From the cell containing the given text, extract its center point as (x, y) coordinate. 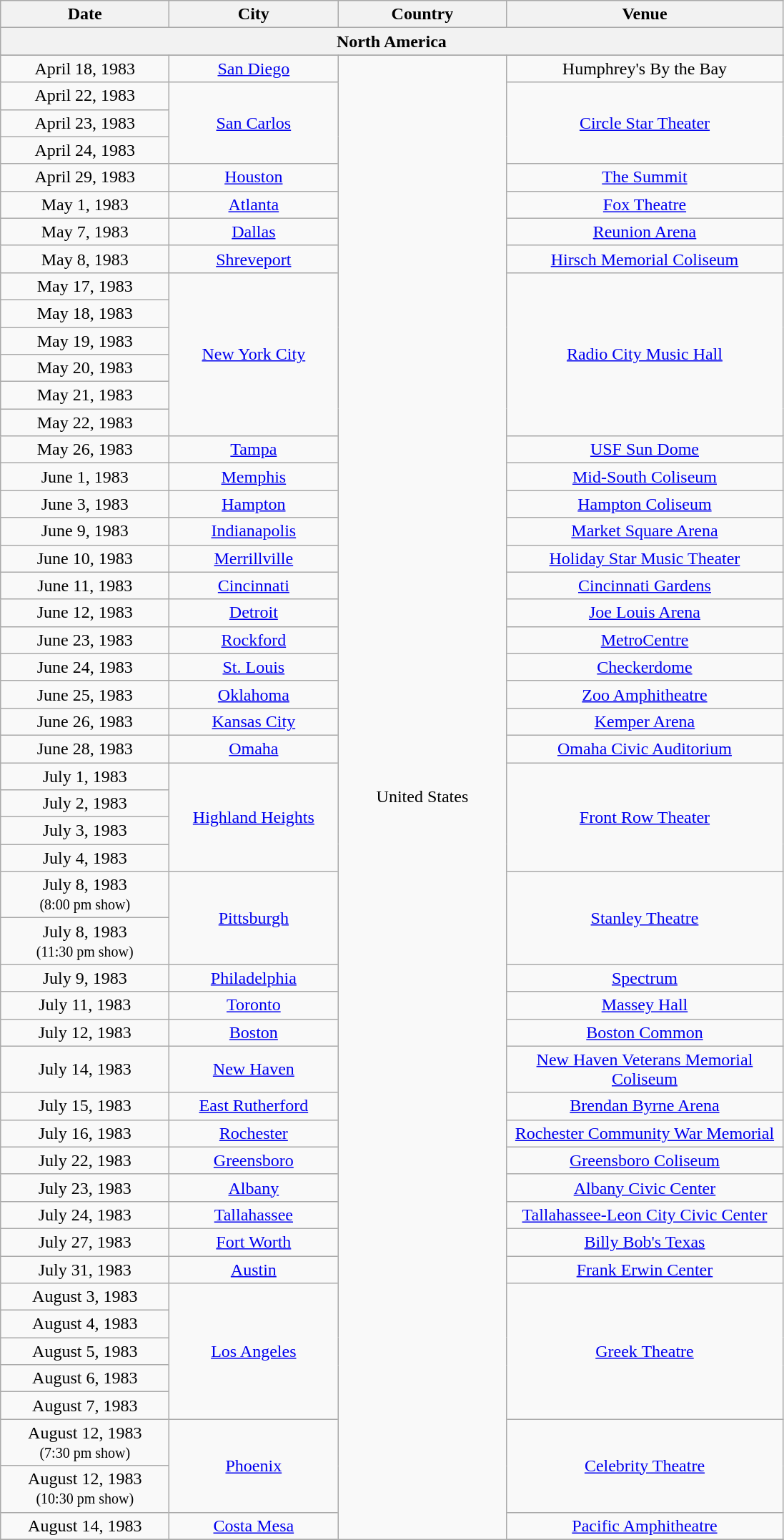
Greensboro Coliseum (645, 1160)
USF Sun Dome (645, 450)
East Rutherford (254, 1106)
July 4, 1983 (85, 858)
Hampton (254, 504)
July 9, 1983 (85, 978)
Billy Bob's Texas (645, 1242)
Greensboro (254, 1160)
Shreveport (254, 259)
June 11, 1983 (85, 586)
Cincinnati (254, 586)
August 5, 1983 (85, 1351)
Tallahassee-Leon City Civic Center (645, 1215)
August 6, 1983 (85, 1378)
Boston Common (645, 1032)
Reunion Arena (645, 232)
August 12, 1983(10:30 pm show) (85, 1489)
May 8, 1983 (85, 259)
Rochester (254, 1133)
New Haven (254, 1070)
Date (85, 14)
Albany Civic Center (645, 1188)
Pittsburgh (254, 918)
May 22, 1983 (85, 423)
Kansas City (254, 721)
St. Louis (254, 667)
Philadelphia (254, 978)
Highland Heights (254, 816)
Tallahassee (254, 1215)
June 24, 1983 (85, 667)
Detroit (254, 613)
Phoenix (254, 1466)
North America (392, 41)
Costa Mesa (254, 1526)
July 8, 1983(11:30 pm show) (85, 941)
Omaha (254, 749)
Brendan Byrne Arena (645, 1106)
Front Row Theater (645, 816)
Rockford (254, 640)
June 12, 1983 (85, 613)
Joe Louis Arena (645, 613)
July 2, 1983 (85, 804)
June 3, 1983 (85, 504)
Austin (254, 1269)
August 12, 1983(7:30 pm show) (85, 1443)
MetroCentre (645, 640)
Indianapolis (254, 531)
Circle Star Theater (645, 123)
Checkerdome (645, 667)
June 9, 1983 (85, 531)
June 28, 1983 (85, 749)
August 3, 1983 (85, 1297)
Oklahoma (254, 694)
Boston (254, 1032)
May 7, 1983 (85, 232)
April 24, 1983 (85, 150)
Mid-South Coliseum (645, 477)
Fox Theatre (645, 204)
San Diego (254, 69)
July 1, 1983 (85, 776)
Pacific Amphitheatre (645, 1526)
New York City (254, 354)
May 19, 1983 (85, 341)
Memphis (254, 477)
May 20, 1983 (85, 368)
Hirsch Memorial Coliseum (645, 259)
Rochester Community War Memorial (645, 1133)
July 31, 1983 (85, 1269)
July 27, 1983 (85, 1242)
July 22, 1983 (85, 1160)
April 23, 1983 (85, 123)
August 4, 1983 (85, 1324)
Spectrum (645, 978)
United States (422, 797)
Merrillville (254, 558)
Fort Worth (254, 1242)
Stanley Theatre (645, 918)
Frank Erwin Center (645, 1269)
May 26, 1983 (85, 450)
Tampa (254, 450)
Omaha Civic Auditorium (645, 749)
Kemper Arena (645, 721)
Albany (254, 1188)
May 18, 1983 (85, 313)
May 1, 1983 (85, 204)
The Summit (645, 177)
Toronto (254, 1005)
August 7, 1983 (85, 1406)
July 24, 1983 (85, 1215)
July 15, 1983 (85, 1106)
Greek Theatre (645, 1351)
City (254, 14)
Dallas (254, 232)
July 11, 1983 (85, 1005)
April 29, 1983 (85, 177)
Radio City Music Hall (645, 354)
July 12, 1983 (85, 1032)
Cincinnati Gardens (645, 586)
Massey Hall (645, 1005)
June 26, 1983 (85, 721)
April 18, 1983 (85, 69)
Country (422, 14)
Zoo Amphitheatre (645, 694)
July 16, 1983 (85, 1133)
April 22, 1983 (85, 96)
May 17, 1983 (85, 286)
July 3, 1983 (85, 831)
San Carlos (254, 123)
June 25, 1983 (85, 694)
Hampton Coliseum (645, 504)
Houston (254, 177)
June 10, 1983 (85, 558)
New Haven Veterans Memorial Coliseum (645, 1070)
Holiday Star Music Theater (645, 558)
Market Square Arena (645, 531)
Atlanta (254, 204)
May 21, 1983 (85, 395)
June 1, 1983 (85, 477)
July 23, 1983 (85, 1188)
June 23, 1983 (85, 640)
August 14, 1983 (85, 1526)
July 14, 1983 (85, 1070)
Celebrity Theatre (645, 1466)
July 8, 1983(8:00 pm show) (85, 895)
Venue (645, 14)
Humphrey's By the Bay (645, 69)
Los Angeles (254, 1351)
